For the text-containing cell, return its midpoint in (X, Y) coordinate format. 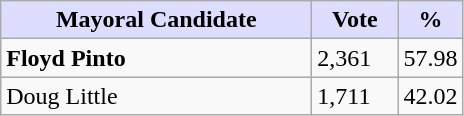
1,711 (355, 96)
Floyd Pinto (156, 58)
57.98 (430, 58)
42.02 (430, 96)
Mayoral Candidate (156, 20)
% (430, 20)
Doug Little (156, 96)
Vote (355, 20)
2,361 (355, 58)
